Find where the given text appears and provide that cell's center as (X, Y) coordinate. 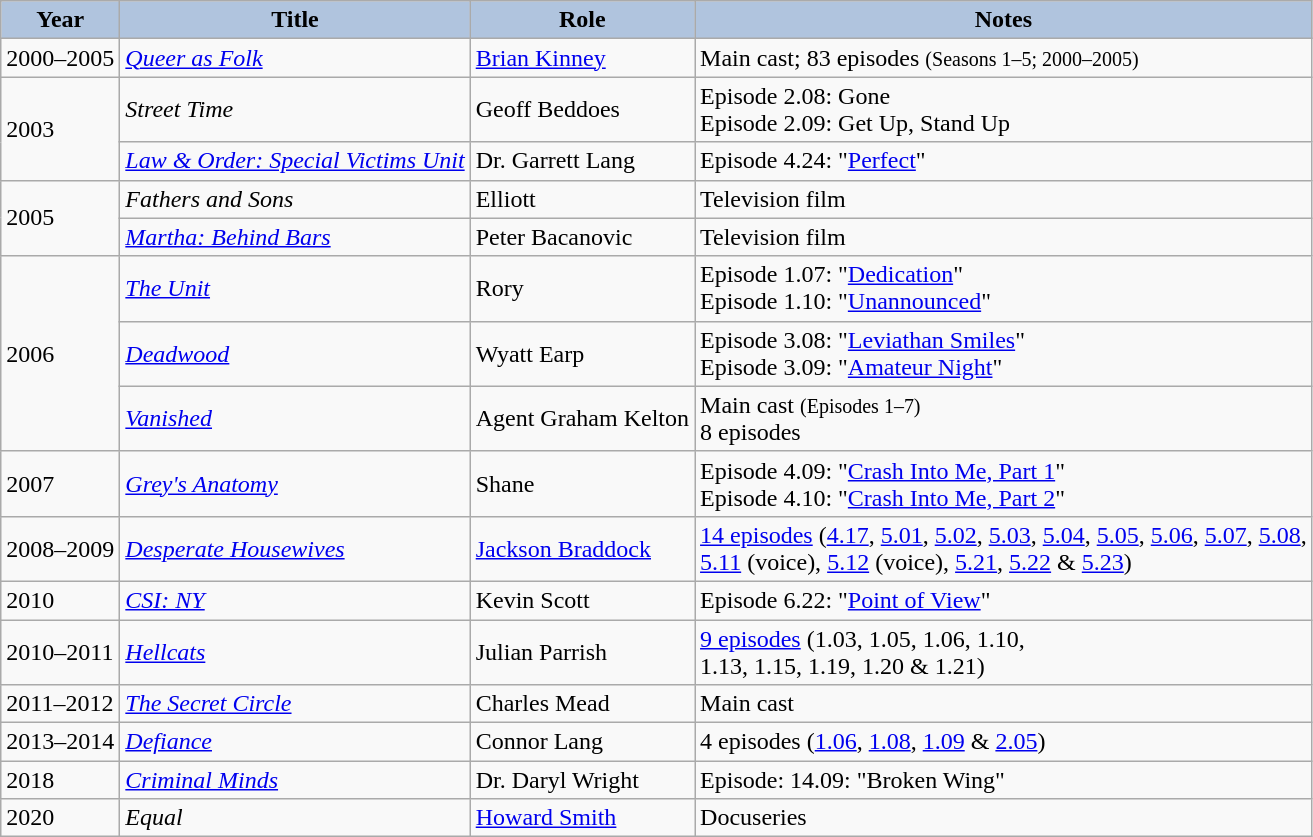
4 episodes (1.06, 1.08, 1.09 & 2.05) (1004, 742)
Elliott (582, 199)
2007 (60, 484)
The Unit (295, 288)
Street Time (295, 110)
2010 (60, 600)
Desperate Housewives (295, 548)
2006 (60, 354)
Episode 4.09: "Crash Into Me, Part 1" Episode 4.10: "Crash Into Me, Part 2" (1004, 484)
Grey's Anatomy (295, 484)
Charles Mead (582, 704)
Peter Bacanovic (582, 237)
Jackson Braddock (582, 548)
Kevin Scott (582, 600)
2018 (60, 780)
Episode 1.07: "Dedication" Episode 1.10: "Unannounced" (1004, 288)
Vanished (295, 418)
Main cast (Episodes 1–7) 8 episodes (1004, 418)
Wyatt Earp (582, 354)
Law & Order: Special Victims Unit (295, 161)
Title (295, 20)
Dr. Garrett Lang (582, 161)
Shane (582, 484)
Queer as Folk (295, 58)
14 episodes (4.17, 5.01, 5.02, 5.03, 5.04, 5.05, 5.06, 5.07, 5.08, 5.11 (voice), 5.12 (voice), 5.21, 5.22 & 5.23) (1004, 548)
Docuseries (1004, 818)
Dr. Daryl Wright (582, 780)
Rory (582, 288)
CSI: NY (295, 600)
Episode 2.08: Gone Episode 2.09: Get Up, Stand Up (1004, 110)
Brian Kinney (582, 58)
Criminal Minds (295, 780)
2003 (60, 128)
Episode 4.24: "Perfect" (1004, 161)
2011–2012 (60, 704)
9 episodes (1.03, 1.05, 1.06, 1.10, 1.13, 1.15, 1.19, 1.20 & 1.21) (1004, 652)
Fathers and Sons (295, 199)
Julian Parrish (582, 652)
Connor Lang (582, 742)
Agent Graham Kelton (582, 418)
Howard Smith (582, 818)
2005 (60, 218)
2020 (60, 818)
Equal (295, 818)
Martha: Behind Bars (295, 237)
Hellcats (295, 652)
2000–2005 (60, 58)
Role (582, 20)
Geoff Beddoes (582, 110)
Notes (1004, 20)
2013–2014 (60, 742)
Defiance (295, 742)
Episode 6.22: "Point of View" (1004, 600)
Episode: 14.09: "Broken Wing" (1004, 780)
Main cast (1004, 704)
Year (60, 20)
2010–2011 (60, 652)
Main cast; 83 episodes (Seasons 1–5; 2000–2005) (1004, 58)
Episode 3.08: "Leviathan Smiles" Episode 3.09: "Amateur Night" (1004, 354)
2008–2009 (60, 548)
Deadwood (295, 354)
The Secret Circle (295, 704)
